Extract the [X, Y] coordinate from the center of the cell holding the provided text.  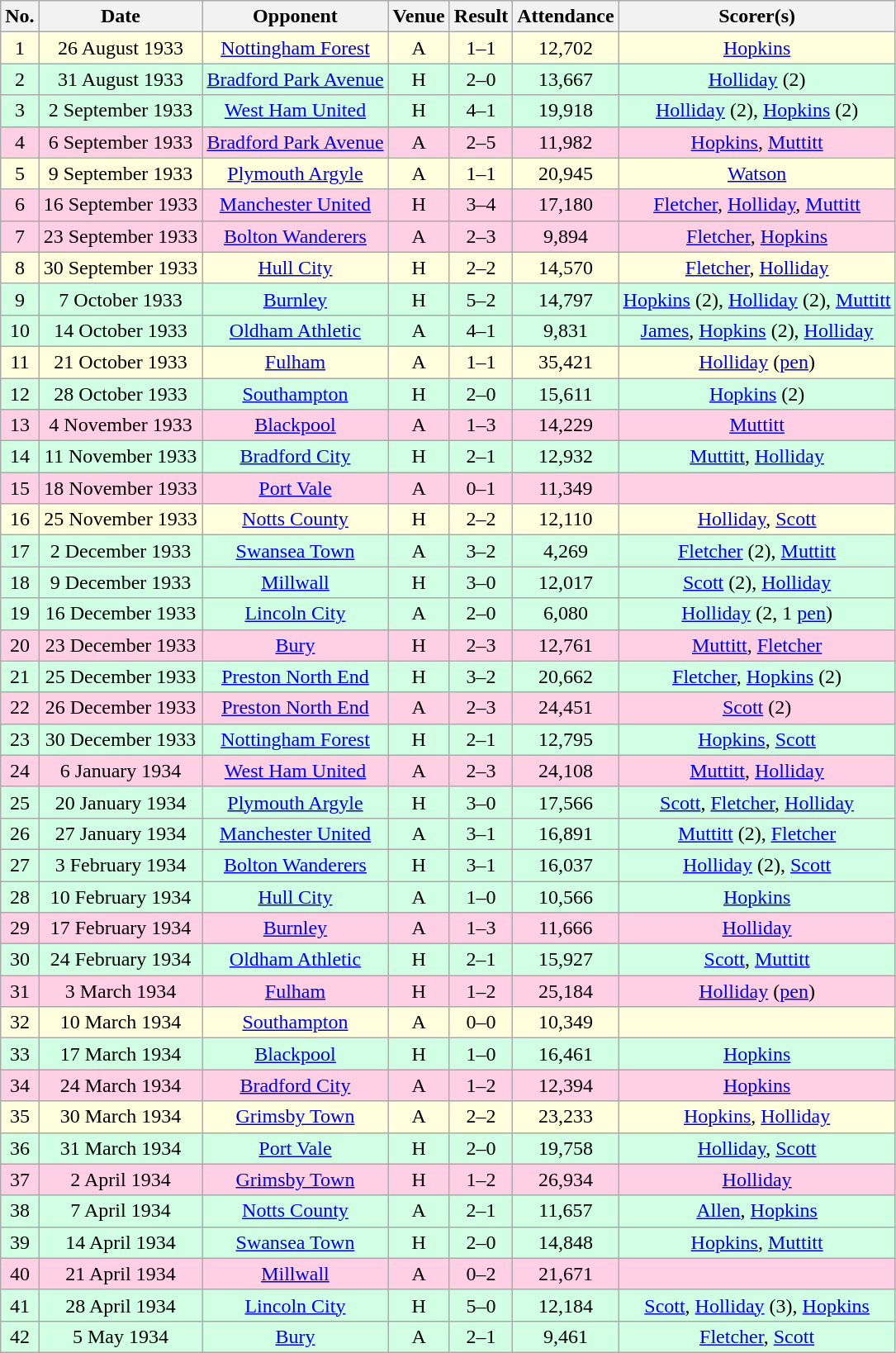
13 [20, 425]
26 December 1933 [121, 708]
12,017 [566, 582]
20,945 [566, 173]
35 [20, 1117]
12,702 [566, 48]
26,934 [566, 1180]
38 [20, 1211]
James, Hopkins (2), Holliday [756, 330]
2–5 [481, 142]
5 May 1934 [121, 1336]
23 [20, 739]
Opponent [296, 17]
16,891 [566, 833]
No. [20, 17]
21 [20, 676]
17 March 1934 [121, 1054]
4 [20, 142]
2 April 1934 [121, 1180]
14 [20, 457]
13,667 [566, 79]
7 [20, 236]
Venue [419, 17]
Fletcher, Scott [756, 1336]
25 December 1933 [121, 676]
39 [20, 1242]
10 March 1934 [121, 1023]
42 [20, 1336]
24 [20, 771]
Fletcher, Hopkins [756, 236]
25 [20, 802]
Scott (2), Holliday [756, 582]
6,080 [566, 614]
0–0 [481, 1023]
Fletcher (2), Muttitt [756, 551]
36 [20, 1148]
6 September 1933 [121, 142]
Scott, Muttitt [756, 960]
9,894 [566, 236]
34 [20, 1085]
31 [20, 991]
2 [20, 79]
6 [20, 205]
12,184 [566, 1305]
16 December 1933 [121, 614]
30 September 1933 [121, 268]
29 [20, 928]
25,184 [566, 991]
6 January 1934 [121, 771]
28 [20, 896]
14 April 1934 [121, 1242]
25 November 1933 [121, 520]
9 [20, 299]
19,758 [566, 1148]
2 September 1933 [121, 111]
Muttitt (2), Fletcher [756, 833]
30 December 1933 [121, 739]
4,269 [566, 551]
11,982 [566, 142]
18 [20, 582]
30 [20, 960]
16,461 [566, 1054]
10,349 [566, 1023]
Attendance [566, 17]
24,451 [566, 708]
Holliday (2), Scott [756, 865]
3 [20, 111]
14,570 [566, 268]
12,394 [566, 1085]
20 January 1934 [121, 802]
31 March 1934 [121, 1148]
16 September 1933 [121, 205]
3 March 1934 [121, 991]
Hopkins, Holliday [756, 1117]
30 March 1934 [121, 1117]
26 August 1933 [121, 48]
22 [20, 708]
17,566 [566, 802]
Holliday (2) [756, 79]
Hopkins, Scott [756, 739]
21 April 1934 [121, 1274]
24 February 1934 [121, 960]
20,662 [566, 676]
Muttitt, Fletcher [756, 645]
19 [20, 614]
Scott, Fletcher, Holliday [756, 802]
16 [20, 520]
3–4 [481, 205]
27 [20, 865]
Hopkins (2) [756, 394]
31 August 1933 [121, 79]
28 October 1933 [121, 394]
Muttitt [756, 425]
Scott (2) [756, 708]
14,229 [566, 425]
14,848 [566, 1242]
9,831 [566, 330]
0–1 [481, 488]
9 September 1933 [121, 173]
7 October 1933 [121, 299]
3 February 1934 [121, 865]
33 [20, 1054]
41 [20, 1305]
5 [20, 173]
15 [20, 488]
16,037 [566, 865]
26 [20, 833]
11,666 [566, 928]
Fletcher, Holliday, Muttitt [756, 205]
Holliday (2, 1 pen) [756, 614]
17 February 1934 [121, 928]
9,461 [566, 1336]
11 [20, 362]
2 December 1933 [121, 551]
Holliday (2), Hopkins (2) [756, 111]
14 October 1933 [121, 330]
8 [20, 268]
12,110 [566, 520]
11 November 1933 [121, 457]
19,918 [566, 111]
4 November 1933 [121, 425]
Result [481, 17]
24 March 1934 [121, 1085]
5–2 [481, 299]
9 December 1933 [121, 582]
10 February 1934 [121, 896]
17 [20, 551]
0–2 [481, 1274]
37 [20, 1180]
Fletcher, Holliday [756, 268]
23 December 1933 [121, 645]
40 [20, 1274]
Watson [756, 173]
11,349 [566, 488]
5–0 [481, 1305]
32 [20, 1023]
Hopkins (2), Holliday (2), Muttitt [756, 299]
Allen, Hopkins [756, 1211]
17,180 [566, 205]
15,927 [566, 960]
18 November 1933 [121, 488]
Scorer(s) [756, 17]
21,671 [566, 1274]
Date [121, 17]
15,611 [566, 394]
10 [20, 330]
11,657 [566, 1211]
21 October 1933 [121, 362]
Fletcher, Hopkins (2) [756, 676]
10,566 [566, 896]
27 January 1934 [121, 833]
7 April 1934 [121, 1211]
Scott, Holliday (3), Hopkins [756, 1305]
12,795 [566, 739]
12 [20, 394]
14,797 [566, 299]
28 April 1934 [121, 1305]
24,108 [566, 771]
35,421 [566, 362]
12,761 [566, 645]
23 September 1933 [121, 236]
20 [20, 645]
12,932 [566, 457]
23,233 [566, 1117]
1 [20, 48]
